Pinpoint the cell where the given text exists, returning its (X, Y) midpoint coordinate. 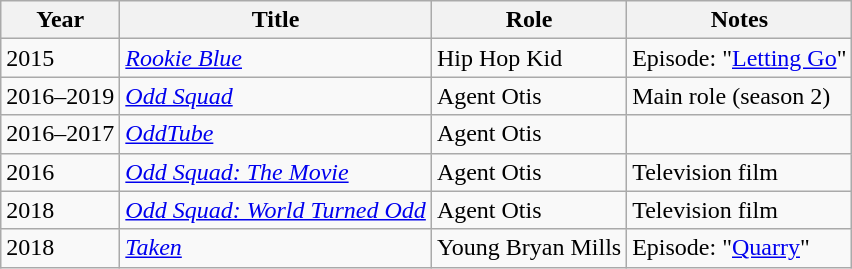
Young Bryan Mills (528, 248)
Episode: "Letting Go" (740, 58)
Rookie Blue (276, 58)
Year (60, 20)
2016–2017 (60, 134)
OddTube (276, 134)
Odd Squad (276, 96)
Hip Hop Kid (528, 58)
Notes (740, 20)
Title (276, 20)
Episode: "Quarry" (740, 248)
2016–2019 (60, 96)
2016 (60, 172)
Odd Squad: World Turned Odd (276, 210)
Role (528, 20)
Taken (276, 248)
2015 (60, 58)
Main role (season 2) (740, 96)
Odd Squad: The Movie (276, 172)
